Locate the cell with the specified text and output its [x, y] center coordinate. 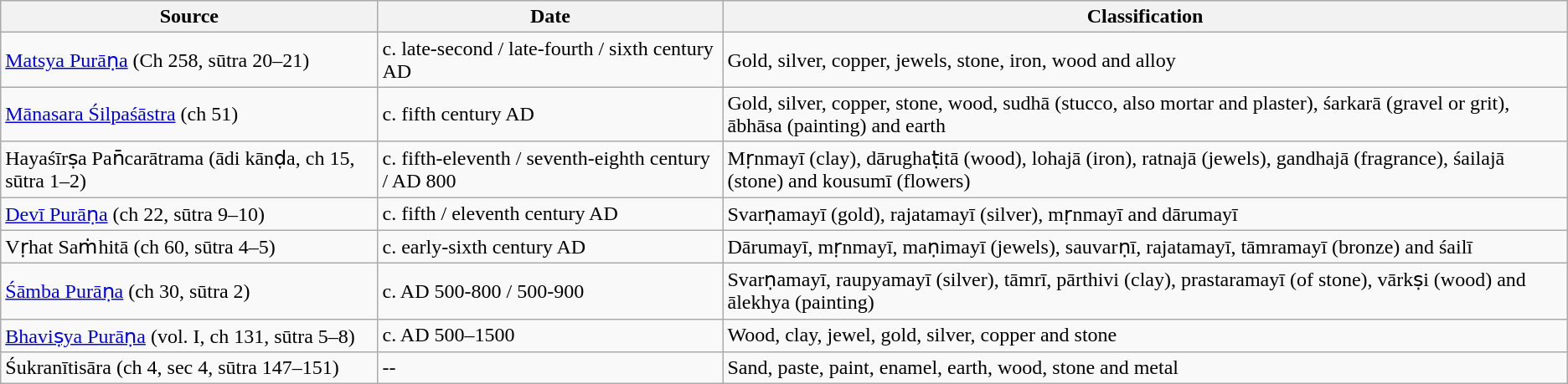
Matsya Purāṇa (Ch 258, sūtra 20–21) [189, 60]
Mṛnmayī (clay), dārughaṭitā (wood), lohajā (iron), ratnajā (jewels), gandhajā (fragrance), śailajā (stone) and kousumī (flowers) [1145, 169]
Wood, clay, jewel, gold, silver, copper and stone [1145, 335]
Hayaśīrṣa Pan̄carātrama (ādi kānḍa, ch 15, sūtra 1–2) [189, 169]
Śāmba Purāṇa (ch 30, sūtra 2) [189, 291]
Svarṇamayī (gold), rajatamayī (silver), mṛnmayī and dārumayī [1145, 214]
c. AD 500-800 / 500-900 [550, 291]
Classification [1145, 17]
Date [550, 17]
Sand, paste, paint, enamel, earth, wood, stone and metal [1145, 368]
c. fifth century AD [550, 114]
c. AD 500–1500 [550, 335]
c. early-sixth century AD [550, 247]
Mānasara Śilpaśāstra (ch 51) [189, 114]
Vṛhat Saṁhitā (ch 60, sūtra 4–5) [189, 247]
-- [550, 368]
c. fifth / eleventh century AD [550, 214]
c. fifth-eleventh / seventh-eighth century / AD 800 [550, 169]
Bhaviṣya Purāṇa (vol. I, ch 131, sūtra 5–8) [189, 335]
Svarṇamayī, raupyamayī (silver), tāmrī, pārthivi (clay), prastaramayī (of stone), vārkṣi (wood) and ālekhya (painting) [1145, 291]
Source [189, 17]
Gold, silver, copper, stone, wood, sudhā (stucco, also mortar and plaster), śarkarā (gravel or grit), ābhāsa (painting) and earth [1145, 114]
Devī Purāṇa (ch 22, sūtra 9–10) [189, 214]
Dārumayī, mṛnmayī, maṇimayī (jewels), sauvarṇī, rajatamayī, tāmramayī (bronze) and śailī [1145, 247]
Śukranītisāra (ch 4, sec 4, sūtra 147–151) [189, 368]
c. late-second / late-fourth / sixth century AD [550, 60]
Gold, silver, copper, jewels, stone, iron, wood and alloy [1145, 60]
